Return the [x, y] coordinate for the center point of the cell that contains the specified text.  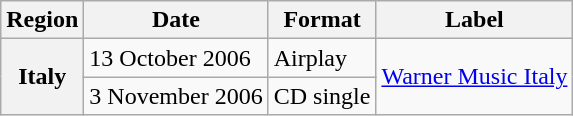
CD single [322, 96]
13 October 2006 [176, 58]
Warner Music Italy [474, 77]
Italy [42, 77]
Region [42, 20]
Label [474, 20]
Airplay [322, 58]
Format [322, 20]
Date [176, 20]
3 November 2006 [176, 96]
